Pinpoint the cell where the given text exists, returning its (x, y) midpoint coordinate. 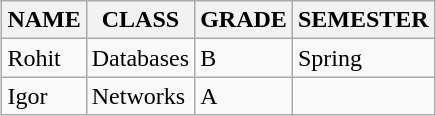
B (244, 58)
Igor (44, 96)
NAME (44, 20)
A (244, 96)
Spring (363, 58)
Networks (140, 96)
GRADE (244, 20)
Databases (140, 58)
CLASS (140, 20)
SEMESTER (363, 20)
Rohit (44, 58)
